Output the [X, Y] coordinate of the center of the cell containing the given text.  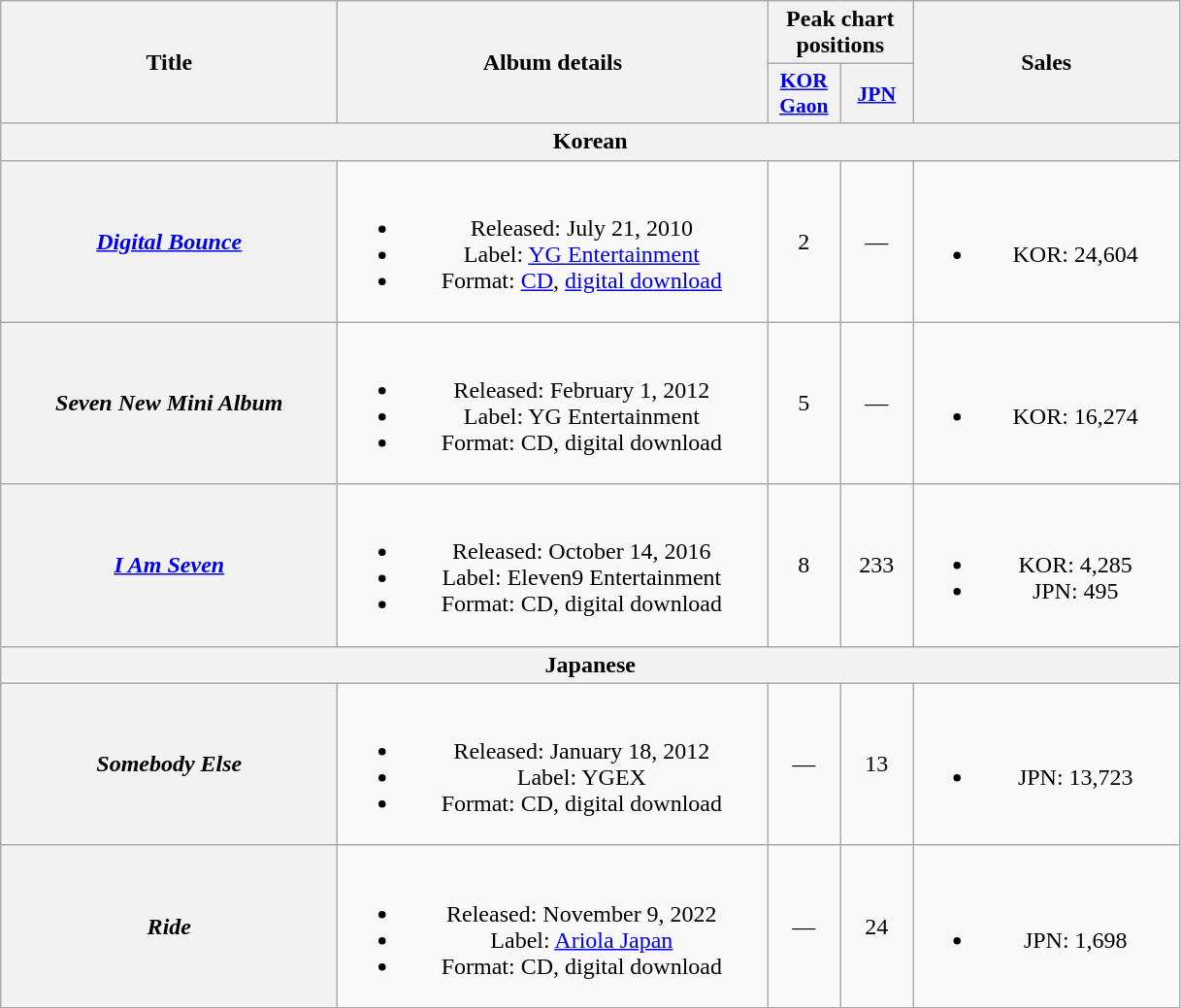
JPN: 13,723 [1046, 764]
Somebody Else [169, 764]
Released: January 18, 2012Label: YGEXFormat: CD, digital download [553, 764]
Ride [169, 926]
Sales [1046, 62]
Released: July 21, 2010Label: YG EntertainmentFormat: CD, digital download [553, 241]
Seven New Mini Album [169, 404]
Digital Bounce [169, 241]
Album details [553, 62]
Released: October 14, 2016Label: Eleven9 EntertainmentFormat: CD, digital download [553, 565]
JPN [877, 93]
KOR: 4,285JPN: 495 [1046, 565]
Title [169, 62]
233 [877, 565]
KOR: 24,604 [1046, 241]
13 [877, 764]
KOR Gaon [804, 93]
Japanese [590, 665]
8 [804, 565]
5 [804, 404]
I Am Seven [169, 565]
24 [877, 926]
JPN: 1,698 [1046, 926]
Released: November 9, 2022Label: Ariola JapanFormat: CD, digital download [553, 926]
Released: February 1, 2012Label: YG EntertainmentFormat: CD, digital download [553, 404]
Peak chart positions [840, 33]
2 [804, 241]
KOR: 16,274 [1046, 404]
Korean [590, 142]
